Return the [x, y] coordinate for the center point of the cell that contains the specified text.  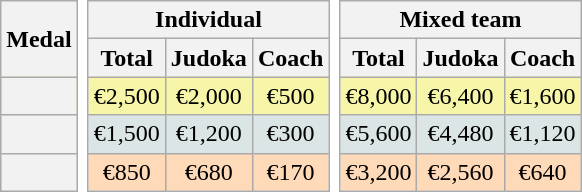
€2,500 [126, 96]
€1,120 [542, 134]
€2,560 [460, 172]
Medal [39, 39]
€2,000 [208, 96]
€1,500 [126, 134]
€5,600 [378, 134]
€680 [208, 172]
€300 [290, 134]
€4,480 [460, 134]
Mixed team [460, 20]
Individual [208, 20]
€6,400 [460, 96]
€500 [290, 96]
€640 [542, 172]
€850 [126, 172]
€3,200 [378, 172]
€8,000 [378, 96]
€170 [290, 172]
€1,200 [208, 134]
€1,600 [542, 96]
